Detect which cell encompasses the target text, then output its (x, y) center coordinate. 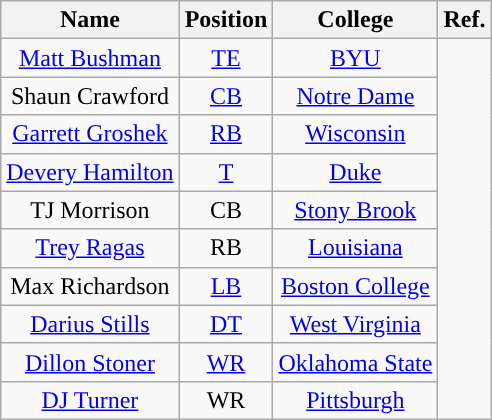
Pittsburgh (356, 400)
Oklahoma State (356, 362)
West Virginia (356, 324)
Boston College (356, 286)
DJ Turner (90, 400)
Notre Dame (356, 96)
Louisiana (356, 248)
DT (226, 324)
Devery Hamilton (90, 172)
Garrett Groshek (90, 134)
Max Richardson (90, 286)
Matt Bushman (90, 58)
Duke (356, 172)
T (226, 172)
BYU (356, 58)
Ref. (464, 20)
Darius Stills (90, 324)
TJ Morrison (90, 210)
Dillon Stoner (90, 362)
Shaun Crawford (90, 96)
College (356, 20)
Trey Ragas (90, 248)
Name (90, 20)
LB (226, 286)
TE (226, 58)
Wisconsin (356, 134)
Stony Brook (356, 210)
Position (226, 20)
